For the text-containing cell, return its midpoint in (x, y) coordinate format. 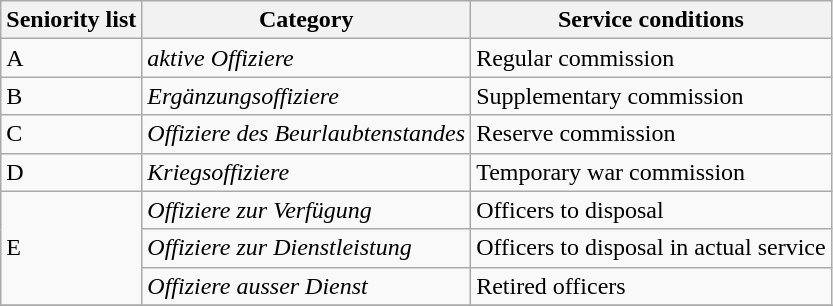
Offiziere zur Dienstleistung (306, 248)
Seniority list (72, 20)
aktive Offiziere (306, 58)
Supplementary commission (652, 96)
Service conditions (652, 20)
C (72, 134)
Reserve commission (652, 134)
Ergänzungsoffiziere (306, 96)
A (72, 58)
B (72, 96)
Offiziere zur Verfügung (306, 210)
D (72, 172)
Officers to disposal in actual service (652, 248)
Regular commission (652, 58)
E (72, 248)
Temporary war commission (652, 172)
Offiziere ausser Dienst (306, 286)
Offiziere des Beurlaubtenstandes (306, 134)
Retired officers (652, 286)
Kriegsoffiziere (306, 172)
Category (306, 20)
Officers to disposal (652, 210)
